From the cell containing the given text, extract its center point as [x, y] coordinate. 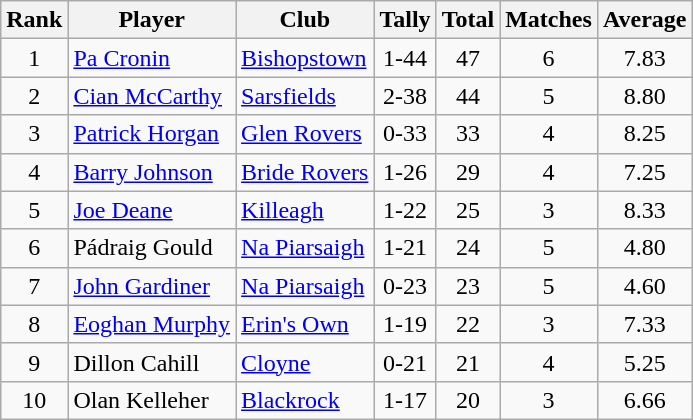
8.25 [644, 134]
Joe Deane [152, 210]
Patrick Horgan [152, 134]
0-21 [405, 362]
1 [34, 58]
2-38 [405, 96]
23 [468, 286]
1-22 [405, 210]
Bride Rovers [305, 172]
Pa Cronin [152, 58]
Cloyne [305, 362]
Barry Johnson [152, 172]
Pádraig Gould [152, 248]
9 [34, 362]
8.80 [644, 96]
1-21 [405, 248]
Total [468, 20]
1-19 [405, 324]
7 [34, 286]
Dillon Cahill [152, 362]
10 [34, 400]
Rank [34, 20]
7.25 [644, 172]
Cian McCarthy [152, 96]
8.33 [644, 210]
Player [152, 20]
Matches [549, 20]
25 [468, 210]
5.25 [644, 362]
Glen Rovers [305, 134]
8 [34, 324]
7.83 [644, 58]
20 [468, 400]
47 [468, 58]
21 [468, 362]
Tally [405, 20]
Erin's Own [305, 324]
Club [305, 20]
29 [468, 172]
4.80 [644, 248]
0-33 [405, 134]
24 [468, 248]
2 [34, 96]
Bishopstown [305, 58]
4.60 [644, 286]
22 [468, 324]
Blackrock [305, 400]
1-44 [405, 58]
John Gardiner [152, 286]
33 [468, 134]
0-23 [405, 286]
Sarsfields [305, 96]
6.66 [644, 400]
Average [644, 20]
7.33 [644, 324]
44 [468, 96]
Olan Kelleher [152, 400]
1-26 [405, 172]
1-17 [405, 400]
Eoghan Murphy [152, 324]
Killeagh [305, 210]
